Capture the cell that displays the provided text and extract its [x, y] central coordinate. 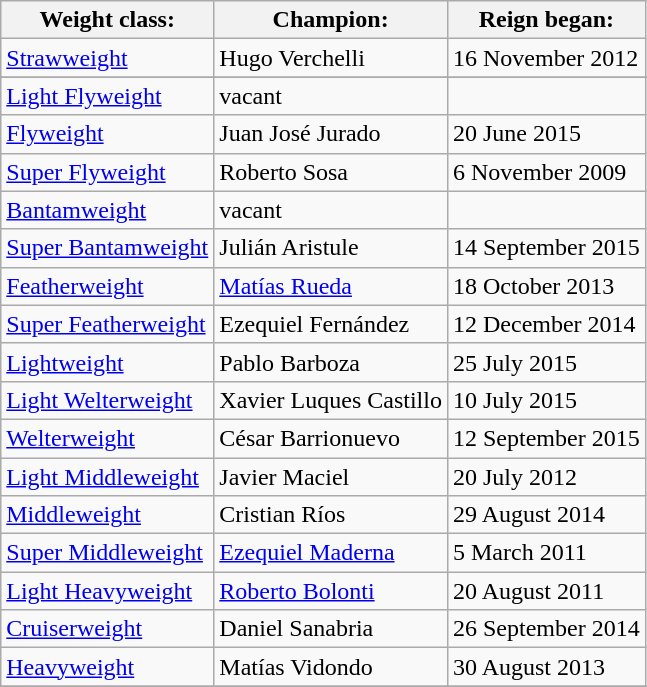
12 September 2015 [546, 438]
Cruiserweight [108, 629]
Roberto Sosa [331, 172]
Strawweight [108, 58]
5 March 2011 [546, 553]
26 September 2014 [546, 629]
Super Bantamweight [108, 248]
14 September 2015 [546, 248]
30 August 2013 [546, 667]
Matías Rueda [331, 286]
16 November 2012 [546, 58]
29 August 2014 [546, 515]
Super Flyweight [108, 172]
Light Flyweight [108, 96]
Light Middleweight [108, 477]
Roberto Bolonti [331, 591]
Ezequiel Fernández [331, 324]
Super Featherweight [108, 324]
Julián Aristule [331, 248]
Welterweight [108, 438]
Daniel Sanabria [331, 629]
Cristian Ríos [331, 515]
Lightweight [108, 362]
Light Heavyweight [108, 591]
Flyweight [108, 134]
Ezequiel Maderna [331, 553]
Pablo Barboza [331, 362]
César Barrionuevo [331, 438]
25 July 2015 [546, 362]
20 August 2011 [546, 591]
18 October 2013 [546, 286]
Heavyweight [108, 667]
Xavier Luques Castillo [331, 400]
20 June 2015 [546, 134]
Reign began: [546, 20]
20 July 2012 [546, 477]
Juan José Jurado [331, 134]
10 July 2015 [546, 400]
Javier Maciel [331, 477]
Light Welterweight [108, 400]
Weight class: [108, 20]
Featherweight [108, 286]
Middleweight [108, 515]
Hugo Verchelli [331, 58]
12 December 2014 [546, 324]
Bantamweight [108, 210]
6 November 2009 [546, 172]
Matías Vidondo [331, 667]
Champion: [331, 20]
Super Middleweight [108, 553]
